Pinpoint the cell where the given text exists, returning its (X, Y) midpoint coordinate. 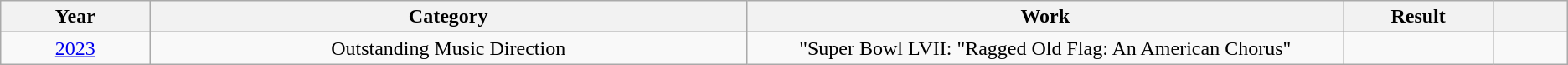
"Super Bowl LVII: "Ragged Old Flag: An American Chorus" (1045, 48)
Outstanding Music Direction (449, 48)
Work (1045, 17)
Result (1418, 17)
Year (75, 17)
2023 (75, 48)
Category (449, 17)
